Search for the cell housing the specified text and yield its [x, y] center coordinate. 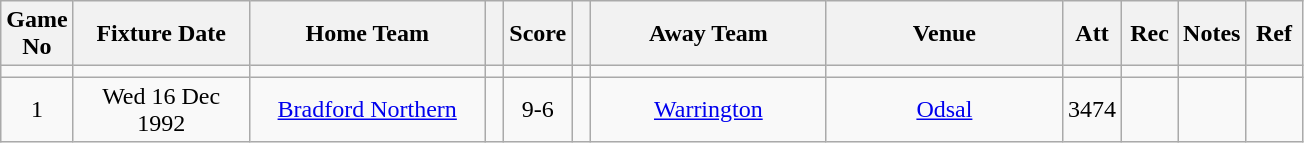
1 [37, 110]
Venue [944, 34]
Odsal [944, 110]
Score [538, 34]
Ref [1274, 34]
Att [1092, 34]
Rec [1150, 34]
Game No [37, 34]
Fixture Date [161, 34]
Wed 16 Dec 1992 [161, 110]
Notes [1212, 34]
Away Team [708, 34]
Home Team [367, 34]
3474 [1092, 110]
9-6 [538, 110]
Bradford Northern [367, 110]
Warrington [708, 110]
